Return the (x, y) coordinate for the center point of the cell that contains the specified text.  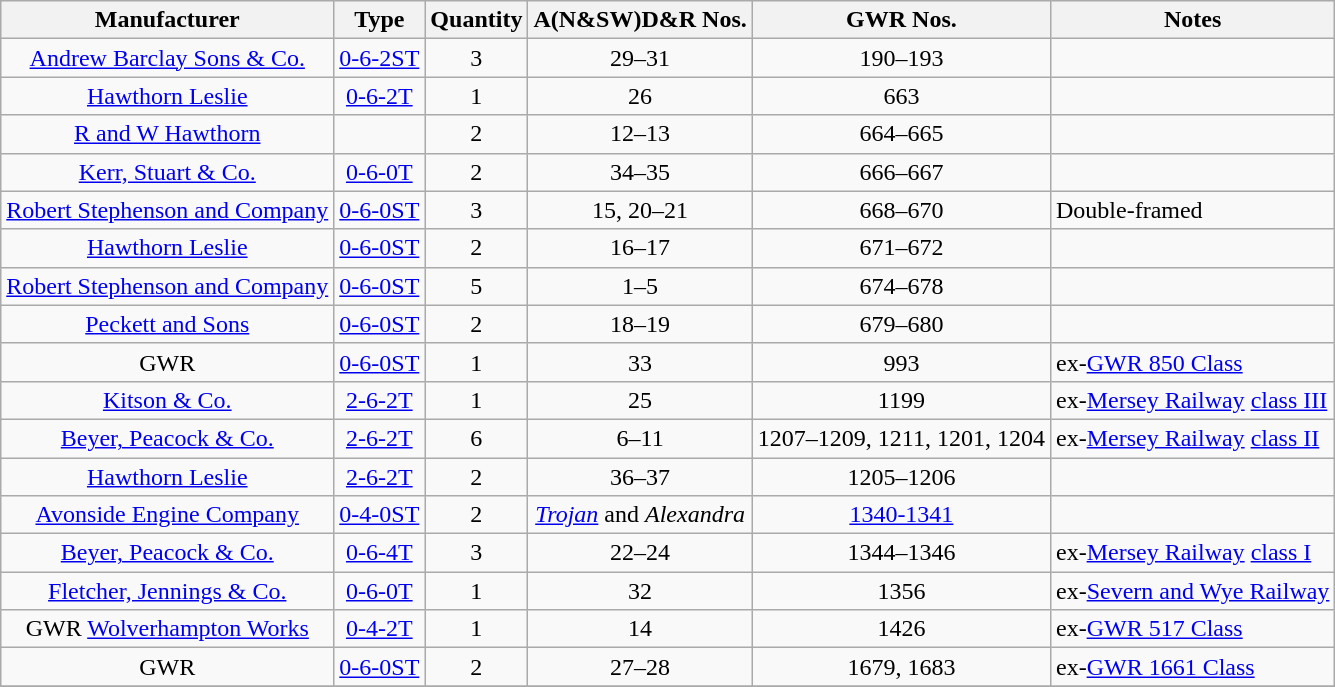
1207–1209, 1211, 1201, 1204 (901, 438)
1–5 (640, 286)
GWR Wolverhampton Works (168, 629)
15, 20–21 (640, 210)
25 (640, 400)
679–680 (901, 324)
1679, 1683 (901, 667)
Andrew Barclay Sons & Co. (168, 58)
5 (476, 286)
Kerr, Stuart & Co. (168, 172)
18–19 (640, 324)
Avonside Engine Company (168, 515)
R and W Hawthorn (168, 134)
16–17 (640, 248)
ex-Severn and Wye Railway (1192, 591)
ex-Mersey Railway class II (1192, 438)
Type (380, 20)
663 (901, 96)
671–672 (901, 248)
29–31 (640, 58)
ex-GWR 1661 Class (1192, 667)
0-4-0ST (380, 515)
1199 (901, 400)
666–667 (901, 172)
0-4-2T (380, 629)
Trojan and Alexandra (640, 515)
ex-Mersey Railway class I (1192, 553)
1356 (901, 591)
22–24 (640, 553)
1340-1341 (901, 515)
190–193 (901, 58)
ex-GWR 850 Class (1192, 362)
0-6-4T (380, 553)
1205–1206 (901, 477)
1426 (901, 629)
12–13 (640, 134)
Notes (1192, 20)
993 (901, 362)
Kitson & Co. (168, 400)
34–35 (640, 172)
0-6-2T (380, 96)
664–665 (901, 134)
668–670 (901, 210)
1344–1346 (901, 553)
33 (640, 362)
6–11 (640, 438)
ex-GWR 517 Class (1192, 629)
Double-framed (1192, 210)
6 (476, 438)
Quantity (476, 20)
0-6-2ST (380, 58)
32 (640, 591)
Fletcher, Jennings & Co. (168, 591)
27–28 (640, 667)
Peckett and Sons (168, 324)
GWR Nos. (901, 20)
A(N&SW)D&R Nos. (640, 20)
36–37 (640, 477)
14 (640, 629)
ex-Mersey Railway class III (1192, 400)
674–678 (901, 286)
26 (640, 96)
Manufacturer (168, 20)
